For the text-containing cell, return its midpoint in [X, Y] coordinate format. 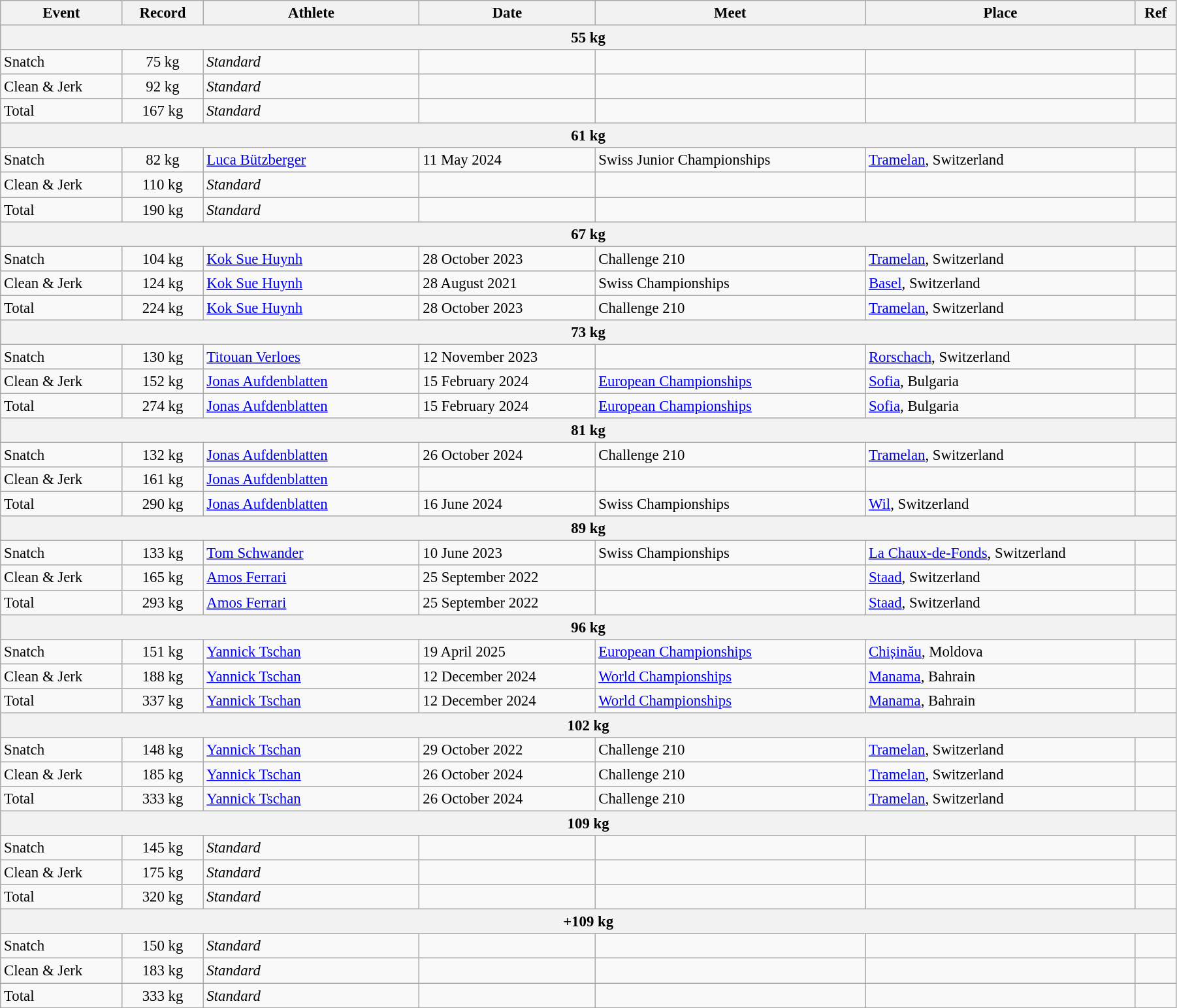
67 kg [588, 234]
16 June 2024 [507, 504]
150 kg [163, 947]
82 kg [163, 160]
Event [61, 13]
161 kg [163, 480]
274 kg [163, 406]
290 kg [163, 504]
145 kg [163, 848]
185 kg [163, 774]
293 kg [163, 602]
Luca Bützberger [311, 160]
224 kg [163, 308]
Swiss Junior Championships [730, 160]
Place [1001, 13]
Athlete [311, 13]
Chișinău, Moldova [1001, 651]
110 kg [163, 185]
10 June 2023 [507, 553]
Date [507, 13]
133 kg [163, 553]
55 kg [588, 38]
124 kg [163, 283]
132 kg [163, 455]
Rorschach, Switzerland [1001, 357]
28 August 2021 [507, 283]
29 October 2022 [507, 750]
151 kg [163, 651]
Basel, Switzerland [1001, 283]
Ref [1155, 13]
61 kg [588, 136]
104 kg [163, 259]
12 November 2023 [507, 357]
320 kg [163, 897]
Titouan Verloes [311, 357]
La Chaux-de-Fonds, Switzerland [1001, 553]
148 kg [163, 750]
165 kg [163, 578]
190 kg [163, 210]
73 kg [588, 333]
Record [163, 13]
102 kg [588, 725]
11 May 2024 [507, 160]
130 kg [163, 357]
+109 kg [588, 922]
109 kg [588, 824]
175 kg [163, 873]
337 kg [163, 701]
152 kg [163, 382]
188 kg [163, 676]
183 kg [163, 971]
167 kg [163, 111]
Wil, Switzerland [1001, 504]
89 kg [588, 528]
92 kg [163, 87]
19 April 2025 [507, 651]
96 kg [588, 627]
Tom Schwander [311, 553]
75 kg [163, 62]
81 kg [588, 431]
Meet [730, 13]
